For the text-containing cell, return its midpoint in [X, Y] coordinate format. 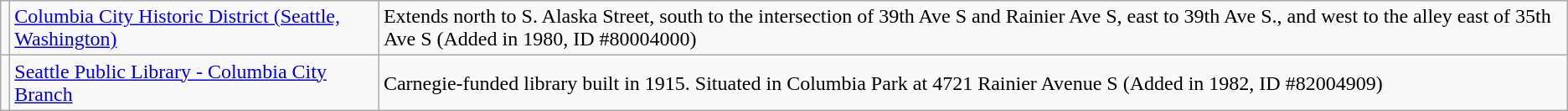
Columbia City Historic District (Seattle, Washington) [194, 29]
Seattle Public Library - Columbia City Branch [194, 82]
Carnegie-funded library built in 1915. Situated in Columbia Park at 4721 Rainier Avenue S (Added in 1982, ID #82004909) [973, 82]
